For the text-containing cell, return its midpoint in (X, Y) coordinate format. 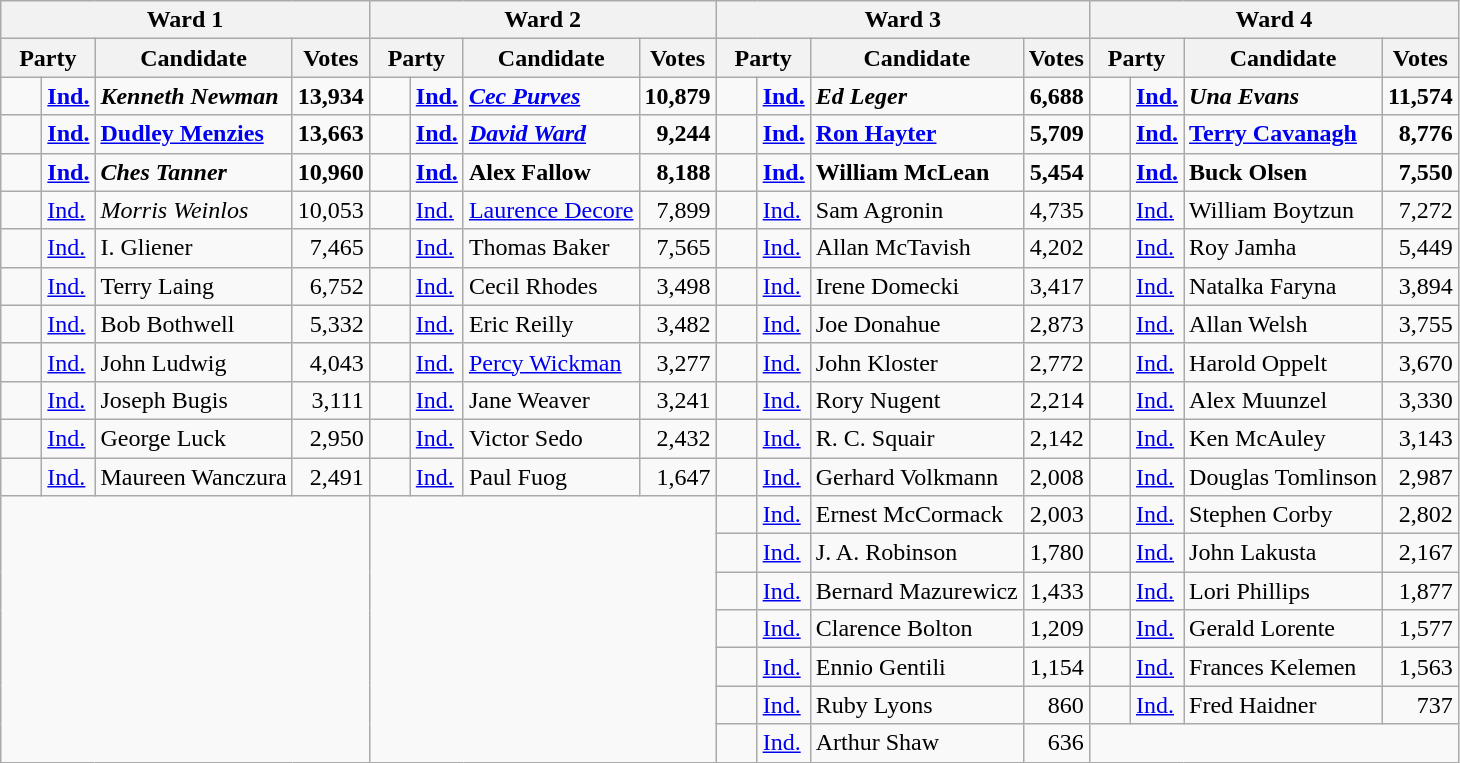
7,565 (678, 248)
1,780 (1056, 553)
George Luck (194, 438)
Ken McAuley (1284, 438)
Sam Agronin (916, 210)
1,433 (1056, 591)
Allan McTavish (916, 248)
Stephen Corby (1284, 515)
Rory Nugent (916, 400)
2,432 (678, 438)
Eric Reilly (551, 324)
Roy Jamha (1284, 248)
Irene Domecki (916, 286)
Ward 2 (542, 20)
Allan Welsh (1284, 324)
5,709 (1056, 134)
13,663 (330, 134)
Bernard Mazurewicz (916, 591)
John Ludwig (194, 362)
Una Evans (1284, 96)
Ennio Gentili (916, 667)
10,879 (678, 96)
3,277 (678, 362)
Ruby Lyons (916, 705)
Bob Bothwell (194, 324)
1,154 (1056, 667)
Joe Donahue (916, 324)
8,188 (678, 172)
2,142 (1056, 438)
Paul Fuog (551, 477)
John Lakusta (1284, 553)
1,563 (1421, 667)
William Boytzun (1284, 210)
Laurence Decore (551, 210)
Ron Hayter (916, 134)
2,491 (330, 477)
Gerhard Volkmann (916, 477)
Ed Leger (916, 96)
1,577 (1421, 629)
7,899 (678, 210)
2,214 (1056, 400)
8,776 (1421, 134)
4,735 (1056, 210)
3,241 (678, 400)
7,272 (1421, 210)
Kenneth Newman (194, 96)
1,647 (678, 477)
3,417 (1056, 286)
Jane Weaver (551, 400)
Gerald Lorente (1284, 629)
J. A. Robinson (916, 553)
2,802 (1421, 515)
Maureen Wanczura (194, 477)
6,752 (330, 286)
11,574 (1421, 96)
Buck Olsen (1284, 172)
I. Gliener (194, 248)
5,454 (1056, 172)
636 (1056, 743)
Ward 3 (902, 20)
10,960 (330, 172)
860 (1056, 705)
Arthur Shaw (916, 743)
Natalka Faryna (1284, 286)
7,465 (330, 248)
Fred Haidner (1284, 705)
13,934 (330, 96)
Frances Kelemen (1284, 667)
Ward 4 (1274, 20)
3,670 (1421, 362)
2,873 (1056, 324)
3,143 (1421, 438)
2,167 (1421, 553)
2,008 (1056, 477)
2,772 (1056, 362)
Lori Phillips (1284, 591)
9,244 (678, 134)
2,950 (330, 438)
737 (1421, 705)
Ernest McCormack (916, 515)
2,987 (1421, 477)
5,332 (330, 324)
Morris Weinlos (194, 210)
Dudley Menzies (194, 134)
3,755 (1421, 324)
Harold Oppelt (1284, 362)
4,043 (330, 362)
3,330 (1421, 400)
3,498 (678, 286)
6,688 (1056, 96)
3,111 (330, 400)
5,449 (1421, 248)
3,482 (678, 324)
Alex Muunzel (1284, 400)
John Kloster (916, 362)
1,209 (1056, 629)
10,053 (330, 210)
Terry Cavanagh (1284, 134)
Percy Wickman (551, 362)
1,877 (1421, 591)
4,202 (1056, 248)
3,894 (1421, 286)
David Ward (551, 134)
Terry Laing (194, 286)
7,550 (1421, 172)
Alex Fallow (551, 172)
Douglas Tomlinson (1284, 477)
R. C. Squair (916, 438)
Ches Tanner (194, 172)
Clarence Bolton (916, 629)
Cec Purves (551, 96)
Thomas Baker (551, 248)
William McLean (916, 172)
Ward 1 (185, 20)
Joseph Bugis (194, 400)
2,003 (1056, 515)
Victor Sedo (551, 438)
Cecil Rhodes (551, 286)
